Output the [x, y] coordinate of the center of the cell containing the given text.  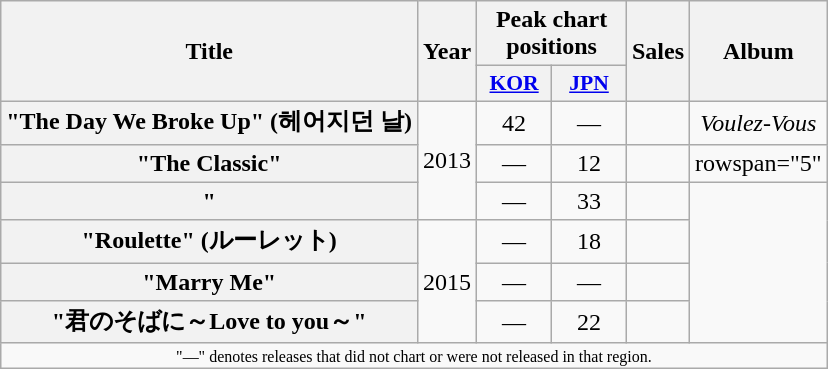
"君のそばに～Love to you～" [210, 322]
Peak chart positions [552, 34]
42 [514, 122]
"Roulette" (ルーレット) [210, 242]
12 [590, 163]
22 [590, 322]
" [210, 201]
2013 [448, 160]
Title [210, 52]
Year [448, 52]
"The Day We Broke Up" (헤어지던 날) [210, 122]
KOR [514, 84]
JPN [590, 84]
Album [759, 52]
Sales [658, 52]
rowspan="5" [759, 163]
"The Classic" [210, 163]
33 [590, 201]
18 [590, 242]
Voulez-Vous [759, 122]
"—" denotes releases that did not chart or were not released in that region. [414, 355]
2015 [448, 282]
"Marry Me" [210, 282]
